Return the [X, Y] coordinate for the center point of the cell that contains the specified text.  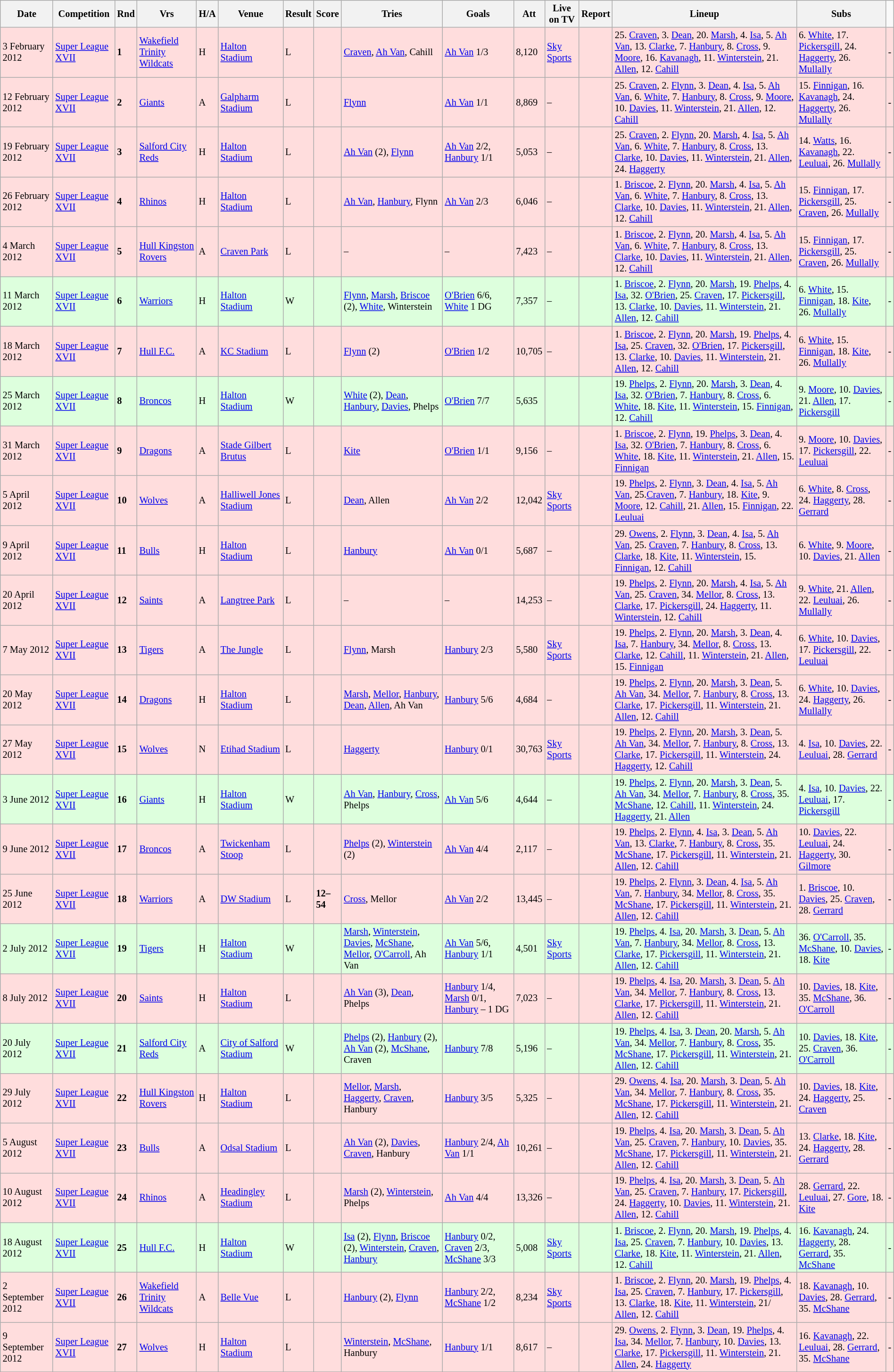
29. Owens, 2. Flynn, 3. Dean, 4. Isa, 5. Ah Van, 25. Craven, 7. Hanbury, 8. Cross, 13. Clarke, 18. Kite, 11. Winterstein, 15. Finnigan, 12. Cahill [704, 550]
30,763 [529, 749]
White (2), Dean, Hanbury, Davies, Phelps [392, 401]
Date [27, 14]
Ah Van (2), Davies, Craven, Hanbury [392, 1148]
DW Stadium [251, 899]
Mellor, Marsh, Haggerty, Craven, Hanbury [392, 1098]
5,196 [529, 1048]
18 March 2012 [27, 351]
2 September 2012 [27, 1297]
Hanbury 0/2, Craven 2/3, McShane 3/3 [478, 1248]
4,684 [529, 700]
4 [125, 202]
Phelps (2), Hanbury (2), Ah Van (2), McShane, Craven [392, 1048]
5 April 2012 [27, 501]
21 [125, 1048]
1. Briscoe, 2. Flynn, 20. Marsh, 19. Phelps, 4. Isa, 25. Craven, 7. Hanbury, 10. Davies, 13. Clarke, 18. Kite, 11. Winterstein, 21. Allen, 12. Cahill [704, 1248]
25 June 2012 [27, 899]
Ah Van 5/6, Hanbury 1/1 [478, 949]
9. Moore, 10. Davies, 17. Pickersgill, 22. Leuluai [841, 451]
Kite [392, 451]
9 September 2012 [27, 1347]
12,042 [529, 501]
18 [125, 899]
Subs [841, 14]
12 [125, 600]
4,644 [529, 799]
Flynn [392, 102]
19. Phelps, 2. Flynn, 20. Marsh, 3. Dean, 4. Isa, 7. Hanbury, 34. Mellor, 8. Cross, 13. Clarke, 12. Cahill, 11. Winterstein, 21. Allen, 15. Finnigan [704, 650]
Marsh, Winterstein, Davies, McShane, Mellor, O'Carroll, Ah Van [392, 949]
Ah Van (3), Dean, Phelps [392, 998]
Odsal Stadium [251, 1148]
5,635 [529, 401]
13,326 [529, 1198]
Cross, Mellor [392, 899]
Haggerty [392, 749]
Etihad Stadium [251, 749]
Hanbury 2/3 [478, 650]
11 March 2012 [27, 301]
Tries [392, 14]
25. Craven, 2. Flynn, 20. Marsh, 4. Isa, 5. Ah Van, 6. White, 7. Hanbury, 8. Cross, 13. Clarke, 10. Davies, 11. Winterstein, 21. Allen, 24. Haggerty [704, 152]
H/A [207, 14]
Winterstein, McShane, Hanbury [392, 1347]
6. White, 17. Pickersgill, 24. Haggerty, 26. Mullally [841, 52]
Ah Van 2/3 [478, 202]
20 July 2012 [27, 1048]
Flynn, Marsh [392, 650]
8 [125, 401]
9 April 2012 [27, 550]
25. Craven, 3. Dean, 20. Marsh, 4. Isa, 5. Ah Van, 13. Clarke, 7. Hanbury, 8. Cross, 9. Moore, 16. Kavanagh, 11. Winterstein, 21. Allen, 12. Cahill [704, 52]
3 [125, 152]
16. Kavanagh, 22. Leuluai, 28. Gerrard, 35. McShane [841, 1347]
Halliwell Jones Stadium [251, 501]
Lineup [704, 14]
10,705 [529, 351]
25 [125, 1248]
10,261 [529, 1148]
4,501 [529, 949]
Ah Van, Hanbury, Cross, Phelps [392, 799]
19 February 2012 [27, 152]
9,156 [529, 451]
O'Brien 6/6, White 1 DG [478, 301]
Isa (2), Flynn, Briscoe (2), Winterstein, Craven, Hanbury [392, 1248]
8,120 [529, 52]
10 August 2012 [27, 1198]
12–54 [327, 899]
5,008 [529, 1248]
16. Kavanagh, 24. Haggerty, 28. Gerrard, 35. McShane [841, 1248]
10. Davies, 22. Leuluai, 24. Haggerty, 30. Gilmore [841, 849]
Rnd [125, 14]
Att [529, 14]
Hanbury 3/5 [478, 1098]
8,869 [529, 102]
Live on TV [562, 14]
5,687 [529, 550]
Langtree Park [251, 600]
5,580 [529, 650]
8 July 2012 [27, 998]
Craven Park [251, 252]
7,423 [529, 252]
16 [125, 799]
4 March 2012 [27, 252]
18 August 2012 [27, 1248]
Dean, Allen [392, 501]
6. White, 10. Davies, 24. Haggerty, 26. Mullally [841, 700]
22 [125, 1098]
Hanbury 1/1 [478, 1347]
31 March 2012 [27, 451]
13 [125, 650]
6. White, 10. Davies, 17. Pickersgill, 22. Leuluai [841, 650]
Hanbury 2/4, Ah Van 1/1 [478, 1148]
Vrs [167, 14]
6. White, 8. Cross, 24. Haggerty, 28. Gerrard [841, 501]
7 May 2012 [27, 650]
Phelps (2), Winterstein (2) [392, 849]
5,325 [529, 1098]
28. Gerrard, 22. Leuluai, 27. Gore, 18. Kite [841, 1198]
13,445 [529, 899]
Ah Van 5/6 [478, 799]
Hanbury 5/6 [478, 700]
Report [596, 14]
O'Brien 1/2 [478, 351]
O'Brien 1/1 [478, 451]
2 [125, 102]
25 March 2012 [27, 401]
2 July 2012 [27, 949]
1 [125, 52]
15. Finnigan, 16. Kavanagh, 24. Haggerty, 26. Mullally [841, 102]
7,357 [529, 301]
Hanbury 0/1 [478, 749]
Score [327, 14]
2,117 [529, 849]
9 [125, 451]
4. Isa, 10. Davies, 22. Leuluai, 17. Pickersgill [841, 799]
5,053 [529, 152]
Marsh (2), Winterstein, Phelps [392, 1198]
18. Kavanagh, 10. Davies, 28. Gerrard, 35. McShane [841, 1297]
Hanbury 7/8 [478, 1048]
Hanbury (2), Flynn [392, 1297]
19. Phelps, 2. Flynn, 3. Dean, 4. Isa, 5. Ah Van, 25.Craven, 7. Hanbury, 18. Kite, 9. Moore, 12. Cahill, 21. Allen, 15. Finnigan, 22. Leuluai [704, 501]
Flynn, Marsh, Briscoe (2), White, Winterstein [392, 301]
Craven, Ah Van, Cahill [392, 52]
Hanbury 2/2, McShane 1/2 [478, 1297]
Venue [251, 14]
Stade Gilbert Brutus [251, 451]
36. O'Carroll, 35. McShane, 10. Davies, 18. Kite [841, 949]
14. Watts, 16. Kavanagh, 22. Leuluai, 26. Mullally [841, 152]
6 [125, 301]
9. White, 21. Allen, 22. Leuluai, 26. Mullally [841, 600]
3 February 2012 [27, 52]
14 [125, 700]
20 [125, 998]
5 August 2012 [27, 1148]
15 [125, 749]
20 April 2012 [27, 600]
N [207, 749]
Ah Van 2/2, Hanbury 1/1 [478, 152]
7,023 [529, 998]
25. Craven, 2. Flynn, 3. Dean, 4. Isa, 5. Ah Van, 6. White, 7. Hanbury, 8. Cross, 9. Moore, 10. Davies, 11. Winterstein, 21. Allen, 12. Cahill [704, 102]
19. Phelps, 2. Flynn, 20. Marsh, 3. Dean, 4. Isa, 32. O'Brien, 7. Hanbury, 8. Cross, 6. White, 18. Kite, 11. Winterstein, 15. Finnigan, 12. Cahill [704, 401]
The Jungle [251, 650]
17 [125, 849]
Ah Van 1/3 [478, 52]
Result [298, 14]
6. White, 9. Moore, 10. Davies, 21. Allen [841, 550]
Hanbury [392, 550]
Goals [478, 14]
8,234 [529, 1297]
Competition [84, 14]
5 [125, 252]
19 [125, 949]
10. Davies, 18. Kite, 35. McShane, 36. O'Carroll [841, 998]
27 [125, 1347]
Belle Vue [251, 1297]
4. Isa, 10. Davies, 22. Leuluai, 28. Gerrard [841, 749]
27 May 2012 [27, 749]
8,617 [529, 1347]
Galpharm Stadium [251, 102]
Twickenham Stoop [251, 849]
10 [125, 501]
11 [125, 550]
Ah Van 0/1 [478, 550]
9 June 2012 [27, 849]
29 July 2012 [27, 1098]
Ah Van (2), Flynn [392, 152]
26 February 2012 [27, 202]
Ah Van 1/1 [478, 102]
Headingley Stadium [251, 1198]
23 [125, 1148]
1. Briscoe, 2. Flynn, 19. Phelps, 3. Dean, 4. Isa, 32. O'Brien, 7. Hanbury, 8. Cross, 6. White, 18. Kite, 11. Winterstein, 21. Allen, 15. Finnigan [704, 451]
10. Davies, 18. Kite, 24. Haggerty, 25. Craven [841, 1098]
O'Brien 7/7 [478, 401]
20 May 2012 [27, 700]
City of Salford Stadium [251, 1048]
6,046 [529, 202]
Flynn (2) [392, 351]
Hanbury 1/4, Marsh 0/1, Hanbury – 1 DG [478, 998]
10. Davies, 18. Kite, 25. Craven, 36. O'Carroll [841, 1048]
7 [125, 351]
12 February 2012 [27, 102]
13. Clarke, 18. Kite, 24. Haggerty, 28. Gerrard [841, 1148]
24 [125, 1198]
26 [125, 1297]
Ah Van, Hanbury, Flynn [392, 202]
KC Stadium [251, 351]
14,253 [529, 600]
3 June 2012 [27, 799]
Marsh, Mellor, Hanbury, Dean, Allen, Ah Van [392, 700]
1. Briscoe, 10. Davies, 25. Craven, 28. Gerrard [841, 899]
9. Moore, 10. Davies, 21. Allen, 17. Pickersgill [841, 401]
